From the cell containing the given text, extract its center point as [X, Y] coordinate. 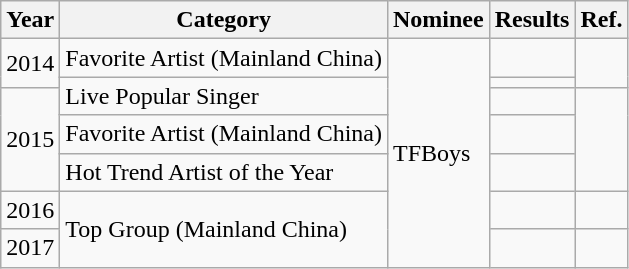
Category [224, 20]
Results [532, 20]
2016 [30, 210]
2015 [30, 140]
2017 [30, 248]
Live Popular Singer [224, 96]
Ref. [602, 20]
TFBoys [438, 153]
Year [30, 20]
Nominee [438, 20]
2014 [30, 64]
Top Group (Mainland China) [224, 229]
Hot Trend Artist of the Year [224, 172]
